Pinpoint the cell where the given text exists, returning its [X, Y] midpoint coordinate. 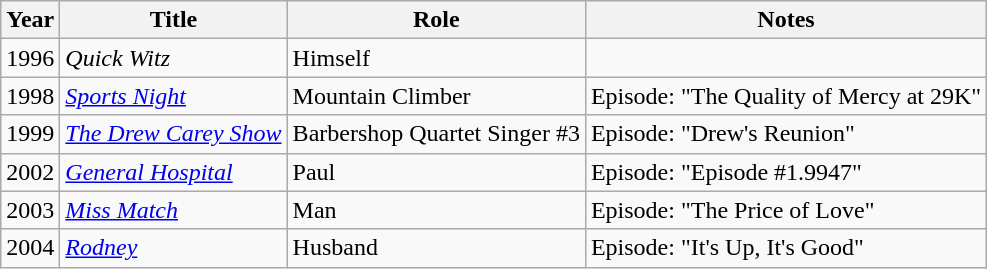
Man [436, 210]
General Hospital [174, 172]
Episode: "Drew's Reunion" [786, 134]
Title [174, 20]
Mountain Climber [436, 96]
Episode: "Episode #1.9947" [786, 172]
2002 [30, 172]
2003 [30, 210]
Episode: "The Price of Love" [786, 210]
Episode: "The Quality of Mercy at 29K" [786, 96]
Quick Witz [174, 58]
Year [30, 20]
Himself [436, 58]
The Drew Carey Show [174, 134]
2004 [30, 248]
1998 [30, 96]
1999 [30, 134]
Sports Night [174, 96]
Barbershop Quartet Singer #3 [436, 134]
1996 [30, 58]
Role [436, 20]
Miss Match [174, 210]
Notes [786, 20]
Paul [436, 172]
Rodney [174, 248]
Husband [436, 248]
Episode: "It's Up, It's Good" [786, 248]
